Extract the [x, y] coordinate from the center of the cell holding the provided text.  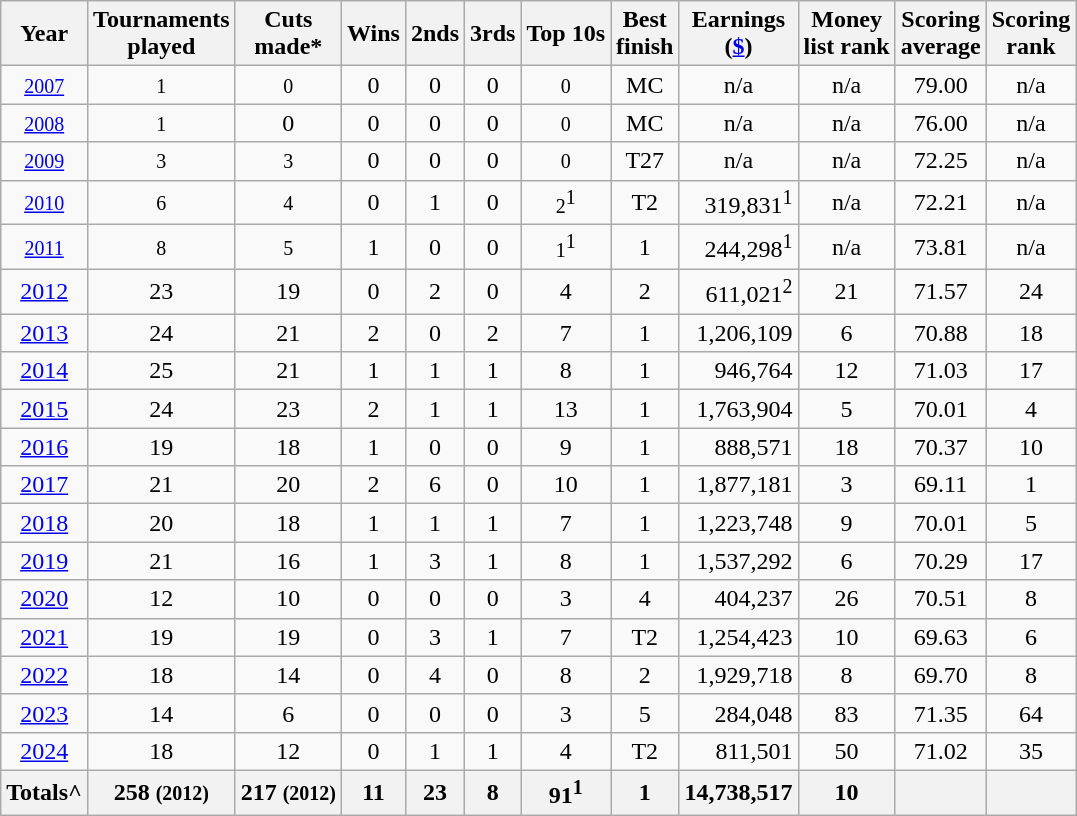
319,8311 [738, 202]
1,223,748 [738, 523]
1,929,718 [738, 675]
70.37 [940, 447]
Moneylist rank [846, 34]
83 [846, 713]
69.11 [940, 485]
2021 [44, 637]
T27 [645, 161]
2011 [44, 248]
Tournaments played [162, 34]
71.57 [940, 292]
888,571 [738, 447]
70.29 [940, 561]
26 [846, 599]
2019 [44, 561]
76.00 [940, 123]
2014 [44, 371]
3rds [493, 34]
1,254,423 [738, 637]
404,237 [738, 599]
2018 [44, 523]
35 [1031, 751]
811,501 [738, 751]
79.00 [940, 85]
16 [288, 561]
2023 [44, 713]
1,877,181 [738, 485]
72.21 [940, 202]
13 [566, 409]
Cuts made* [288, 34]
64 [1031, 713]
70.88 [940, 333]
Totals^ [44, 792]
258 (2012) [162, 792]
1,537,292 [738, 561]
71.03 [940, 371]
911 [566, 792]
2nds [434, 34]
2016 [44, 447]
71.35 [940, 713]
Scoringrank [1031, 34]
Top 10s [566, 34]
946,764 [738, 371]
2010 [44, 202]
244,2981 [738, 248]
2017 [44, 485]
2008 [44, 123]
69.63 [940, 637]
1,763,904 [738, 409]
2015 [44, 409]
2022 [44, 675]
Earnings($) [738, 34]
2020 [44, 599]
Year [44, 34]
70.51 [940, 599]
1,206,109 [738, 333]
284,048 [738, 713]
69.70 [940, 675]
217 (2012) [288, 792]
Scoring average [940, 34]
50 [846, 751]
611,0212 [738, 292]
2012 [44, 292]
2013 [44, 333]
Wins [373, 34]
73.81 [940, 248]
72.25 [940, 161]
2007 [44, 85]
2009 [44, 161]
71.02 [940, 751]
2024 [44, 751]
25 [162, 371]
Best finish [645, 34]
14,738,517 [738, 792]
